For the text-containing cell, return its midpoint in (X, Y) coordinate format. 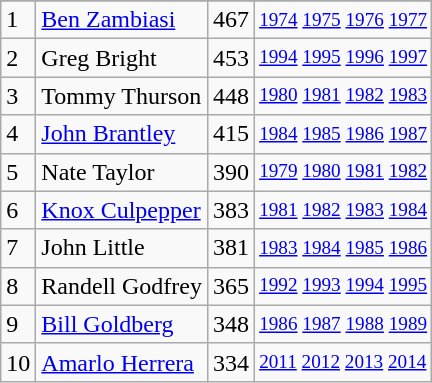
4 (18, 134)
2011 2012 2013 2014 (344, 362)
390 (230, 172)
1992 1993 1994 1995 (344, 286)
Knox Culpepper (122, 210)
1983 1984 1985 1986 (344, 248)
1984 1985 1986 1987 (344, 134)
7 (18, 248)
415 (230, 134)
8 (18, 286)
1980 1981 1982 1983 (344, 96)
5 (18, 172)
448 (230, 96)
1974 1975 1976 1977 (344, 20)
365 (230, 286)
Randell Godfrey (122, 286)
Amarlo Herrera (122, 362)
383 (230, 210)
453 (230, 58)
1 (18, 20)
467 (230, 20)
348 (230, 324)
1986 1987 1988 1989 (344, 324)
John Little (122, 248)
Ben Zambiasi (122, 20)
Tommy Thurson (122, 96)
334 (230, 362)
9 (18, 324)
1979 1980 1981 1982 (344, 172)
6 (18, 210)
John Brantley (122, 134)
10 (18, 362)
1994 1995 1996 1997 (344, 58)
381 (230, 248)
1981 1982 1983 1984 (344, 210)
3 (18, 96)
2 (18, 58)
Nate Taylor (122, 172)
Bill Goldberg (122, 324)
Greg Bright (122, 58)
